Pinpoint the cell where the given text exists, returning its (x, y) midpoint coordinate. 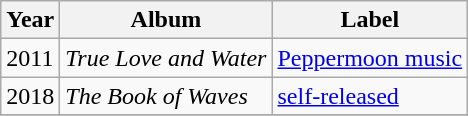
Label (370, 20)
self-released (370, 96)
Album (166, 20)
Year (30, 20)
True Love and Water (166, 58)
2018 (30, 96)
The Book of Waves (166, 96)
Peppermoon music (370, 58)
2011 (30, 58)
